Output the (x, y) coordinate of the center of the cell containing the given text.  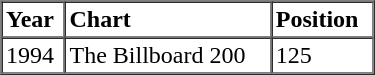
1994 (34, 56)
125 (322, 56)
Year (34, 20)
The Billboard 200 (168, 56)
Chart (168, 20)
Position (322, 20)
